Return the (X, Y) coordinate for the center point of the cell that contains the specified text.  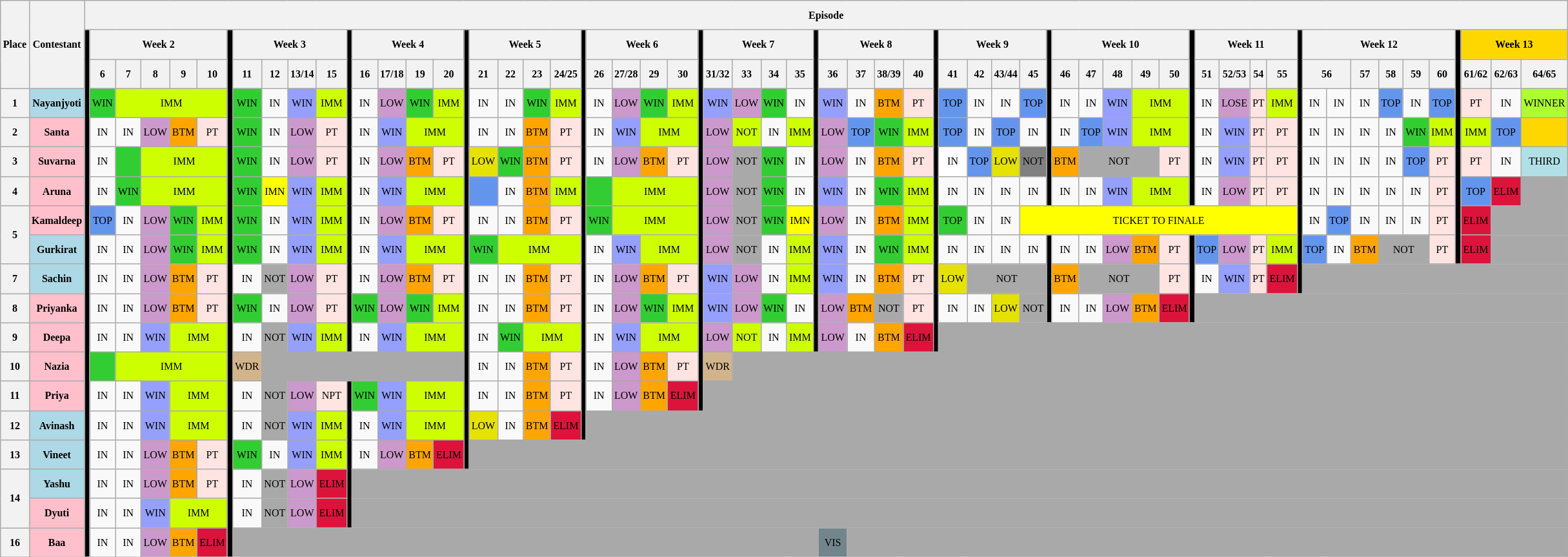
Santa (57, 132)
4 (15, 191)
WINNER (1544, 103)
26 (599, 74)
5 (15, 235)
Nayanjyoti (57, 103)
Vineet (57, 454)
Week 5 (525, 44)
Episode (826, 14)
23 (537, 74)
NPT (332, 395)
13/14 (302, 74)
Priya (57, 395)
Week 10 (1120, 44)
Baa (57, 542)
21 (483, 74)
43/44 (1005, 74)
Gurkirat (57, 249)
24/25 (565, 74)
Week 6 (642, 44)
30 (683, 74)
55 (1282, 74)
Week 12 (1378, 44)
Priyanka (57, 307)
50 (1174, 74)
56 (1327, 74)
2 (15, 132)
Dyuti (57, 512)
41 (952, 74)
59 (1416, 74)
Week 11 (1245, 44)
58 (1391, 74)
6 (103, 74)
Week 7 (759, 44)
60 (1442, 74)
52/53 (1234, 74)
35 (800, 74)
Avinash (57, 425)
40 (919, 74)
37 (861, 74)
Aruna (57, 191)
47 (1091, 74)
Kamaldeep (57, 219)
3 (15, 161)
Nazia (57, 367)
Week 4 (408, 44)
17/18 (392, 74)
Week 3 (289, 44)
29 (654, 74)
Week 9 (992, 44)
64/65 (1544, 74)
14 (15, 498)
Sachin (57, 279)
Suvarna (57, 161)
27/28 (626, 74)
33 (747, 74)
VIS (832, 542)
Contestant (57, 44)
20 (449, 74)
15 (332, 74)
57 (1365, 74)
38/39 (889, 74)
42 (980, 74)
51 (1207, 74)
48 (1118, 74)
TICKET TO FINALE (1159, 219)
31/32 (718, 74)
Week 8 (876, 44)
13 (15, 454)
Deepa (57, 337)
1 (15, 103)
45 (1034, 74)
Yashu (57, 483)
LOSE (1234, 103)
49 (1146, 74)
36 (832, 74)
22 (510, 74)
54 (1258, 74)
THIRD (1544, 161)
19 (419, 74)
Week 13 (1514, 44)
46 (1065, 74)
34 (774, 74)
Place (15, 44)
Week 2 (159, 44)
62/63 (1506, 74)
61/62 (1476, 74)
